From the cell containing the given text, extract its center point as [X, Y] coordinate. 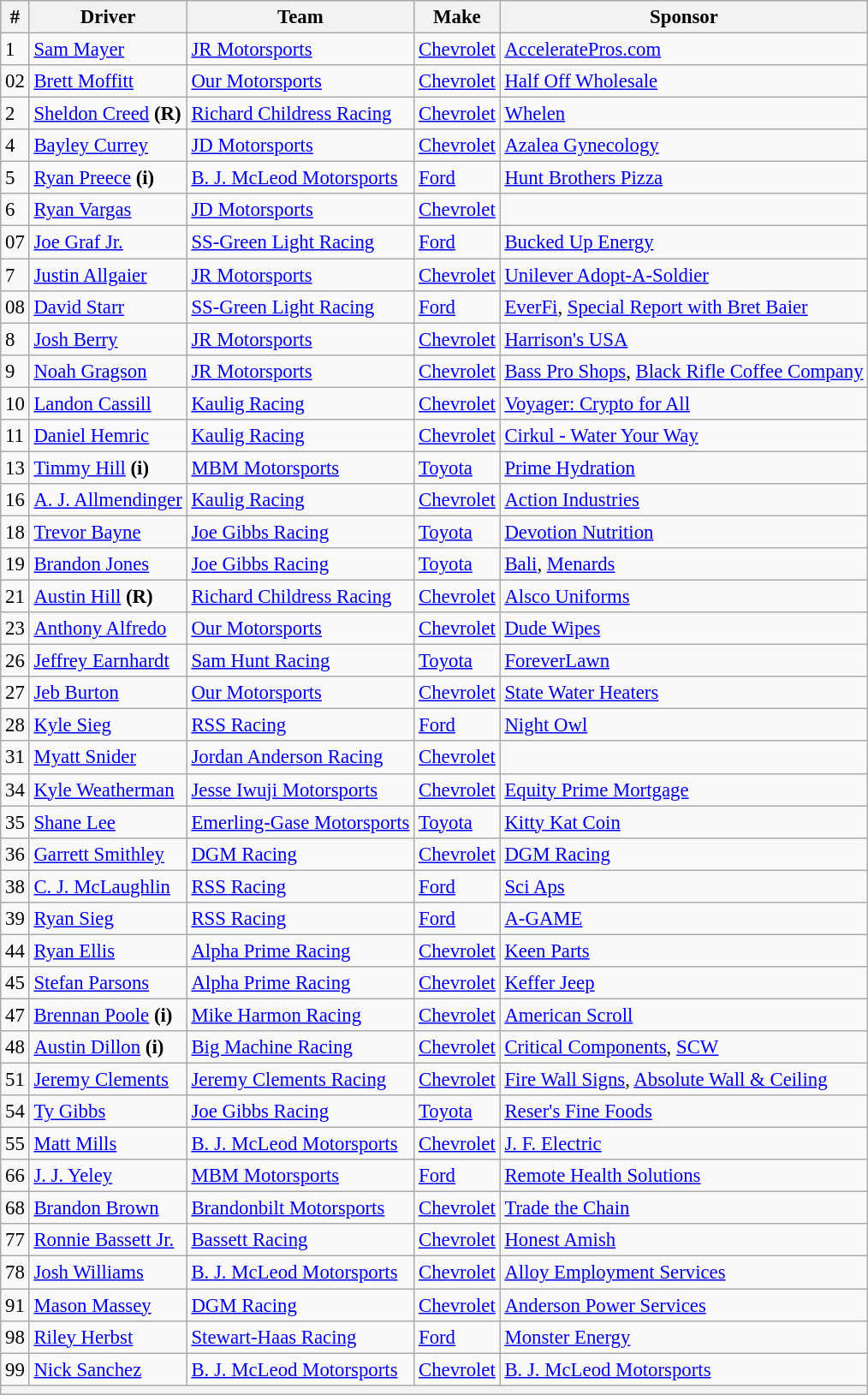
Alsco Uniforms [684, 597]
48 [15, 1047]
16 [15, 500]
Brandonbilt Motorsports [300, 1208]
19 [15, 564]
31 [15, 758]
Harrison's USA [684, 339]
21 [15, 597]
Brandon Jones [108, 564]
23 [15, 629]
Sam Mayer [108, 50]
66 [15, 1176]
Riley Herbst [108, 1337]
55 [15, 1144]
Ryan Preece (i) [108, 178]
Mike Harmon Racing [300, 1015]
9 [15, 371]
Devotion Nutrition [684, 532]
Brett Moffitt [108, 81]
Bayley Currey [108, 146]
Stefan Parsons [108, 983]
Justin Allgaier [108, 275]
Kitty Kat Coin [684, 822]
44 [15, 951]
Kyle Sieg [108, 725]
Critical Components, SCW [684, 1047]
Joe Graf Jr. [108, 242]
Jeffrey Earnhardt [108, 661]
6 [15, 210]
Matt Mills [108, 1144]
Myatt Snider [108, 758]
Sponsor [684, 17]
Unilever Adopt-A-Soldier [684, 275]
Remote Health Solutions [684, 1176]
Bassett Racing [300, 1241]
Daniel Hemric [108, 436]
Keffer Jeep [684, 983]
54 [15, 1112]
Ryan Vargas [108, 210]
68 [15, 1208]
02 [15, 81]
1 [15, 50]
8 [15, 339]
Kyle Weatherman [108, 790]
34 [15, 790]
5 [15, 178]
51 [15, 1080]
Austin Dillon (i) [108, 1047]
Mason Massey [108, 1305]
Garrett Smithley [108, 854]
91 [15, 1305]
Sci Aps [684, 886]
77 [15, 1241]
7 [15, 275]
27 [15, 693]
Action Industries [684, 500]
Team [300, 17]
Nick Sanchez [108, 1369]
78 [15, 1273]
Jeremy Clements Racing [300, 1080]
Equity Prime Mortgage [684, 790]
A-GAME [684, 919]
Jeb Burton [108, 693]
Anthony Alfredo [108, 629]
Landon Cassill [108, 403]
Bass Pro Shops, Black Rifle Coffee Company [684, 371]
Stewart-Haas Racing [300, 1337]
Hunt Brothers Pizza [684, 178]
Emerling-Gase Motorsports [300, 822]
28 [15, 725]
08 [15, 307]
A. J. Allmendinger [108, 500]
Monster Energy [684, 1337]
Driver [108, 17]
American Scroll [684, 1015]
Jesse Iwuji Motorsports [300, 790]
4 [15, 146]
18 [15, 532]
Dude Wipes [684, 629]
07 [15, 242]
Trade the Chain [684, 1208]
Sheldon Creed (R) [108, 114]
EverFi, Special Report with Bret Baier [684, 307]
39 [15, 919]
Austin Hill (R) [108, 597]
Cirkul - Water Your Way [684, 436]
Prime Hydration [684, 468]
Jordan Anderson Racing [300, 758]
State Water Heaters [684, 693]
Make [457, 17]
35 [15, 822]
Bucked Up Energy [684, 242]
Reser's Fine Foods [684, 1112]
11 [15, 436]
ForeverLawn [684, 661]
Ryan Ellis [108, 951]
David Starr [108, 307]
Honest Amish [684, 1241]
26 [15, 661]
Jeremy Clements [108, 1080]
Trevor Bayne [108, 532]
Alloy Employment Services [684, 1273]
C. J. McLaughlin [108, 886]
Whelen [684, 114]
Josh Berry [108, 339]
Anderson Power Services [684, 1305]
Keen Parts [684, 951]
Half Off Wholesale [684, 81]
Timmy Hill (i) [108, 468]
Josh Williams [108, 1273]
J. F. Electric [684, 1144]
Voyager: Crypto for All [684, 403]
99 [15, 1369]
Shane Lee [108, 822]
AcceleratePros.com [684, 50]
38 [15, 886]
Bali, Menards [684, 564]
Fire Wall Signs, Absolute Wall & Ceiling [684, 1080]
2 [15, 114]
Noah Gragson [108, 371]
J. J. Yeley [108, 1176]
Big Machine Racing [300, 1047]
Brennan Poole (i) [108, 1015]
36 [15, 854]
45 [15, 983]
10 [15, 403]
Ryan Sieg [108, 919]
47 [15, 1015]
Ty Gibbs [108, 1112]
Sam Hunt Racing [300, 661]
Brandon Brown [108, 1208]
Night Owl [684, 725]
# [15, 17]
13 [15, 468]
Azalea Gynecology [684, 146]
98 [15, 1337]
Ronnie Bassett Jr. [108, 1241]
